Output the (x, y) coordinate of the center of the cell containing the given text.  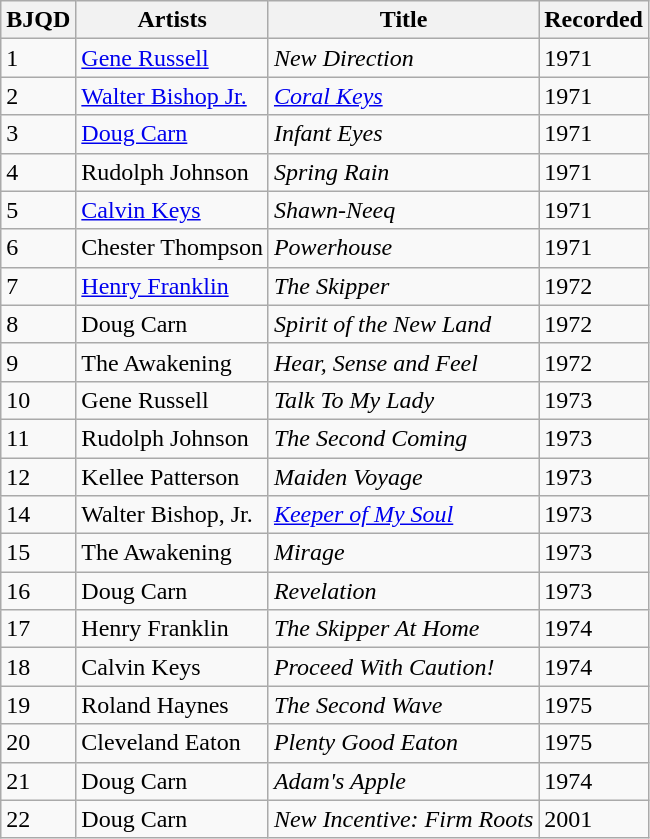
5 (38, 210)
Talk To My Lady (403, 400)
Walter Bishop, Jr. (172, 515)
Infant Eyes (403, 134)
The Second Coming (403, 438)
9 (38, 362)
Coral Keys (403, 96)
21 (38, 781)
New Direction (403, 58)
Mirage (403, 553)
19 (38, 705)
1 (38, 58)
Cleveland Eaton (172, 743)
Maiden Voyage (403, 477)
14 (38, 515)
Kellee Patterson (172, 477)
4 (38, 172)
Recorded (594, 20)
Plenty Good Eaton (403, 743)
Keeper of My Soul (403, 515)
Proceed With Caution! (403, 667)
11 (38, 438)
Roland Haynes (172, 705)
Walter Bishop Jr. (172, 96)
Adam's Apple (403, 781)
7 (38, 286)
8 (38, 324)
3 (38, 134)
Shawn-Neeq (403, 210)
The Skipper At Home (403, 629)
BJQD (38, 20)
Title (403, 20)
New Incentive: Firm Roots (403, 819)
Spirit of the New Land (403, 324)
20 (38, 743)
15 (38, 553)
18 (38, 667)
6 (38, 248)
2 (38, 96)
The Skipper (403, 286)
Powerhouse (403, 248)
2001 (594, 819)
Spring Rain (403, 172)
Hear, Sense and Feel (403, 362)
Chester Thompson (172, 248)
Revelation (403, 591)
22 (38, 819)
16 (38, 591)
Artists (172, 20)
The Second Wave (403, 705)
17 (38, 629)
10 (38, 400)
12 (38, 477)
